Detect which cell encompasses the target text, then output its (X, Y) center coordinate. 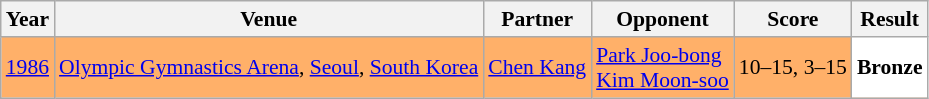
10–15, 3–15 (793, 68)
Bronze (890, 68)
Park Joo-bong Kim Moon-soo (662, 68)
1986 (28, 68)
Opponent (662, 19)
Partner (537, 19)
Venue (268, 19)
Chen Kang (537, 68)
Olympic Gymnastics Arena, Seoul, South Korea (268, 68)
Result (890, 19)
Year (28, 19)
Score (793, 19)
